Provide the (X, Y) coordinate of the cell's center where the given text is located.  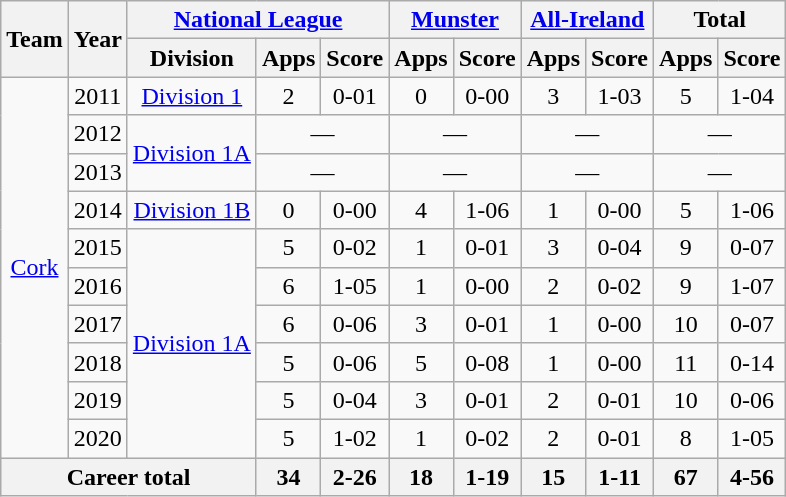
2016 (98, 286)
Munster (455, 20)
All-Ireland (587, 20)
Cork (35, 268)
2011 (98, 96)
2019 (98, 400)
2013 (98, 172)
Career total (129, 477)
2012 (98, 134)
2015 (98, 248)
34 (288, 477)
2-26 (355, 477)
Division 1 (192, 96)
Division (192, 58)
Team (35, 39)
0-08 (487, 362)
National League (258, 20)
Total (720, 20)
0-14 (752, 362)
1-04 (752, 96)
1-07 (752, 286)
1-19 (487, 477)
1-11 (620, 477)
11 (686, 362)
Year (98, 39)
2017 (98, 324)
Division 1B (192, 210)
8 (686, 438)
1-03 (620, 96)
4 (421, 210)
4-56 (752, 477)
2020 (98, 438)
15 (553, 477)
2014 (98, 210)
1-02 (355, 438)
2018 (98, 362)
18 (421, 477)
67 (686, 477)
